Scan for the cell matching the given text and deliver its (X, Y) coordinate at center. 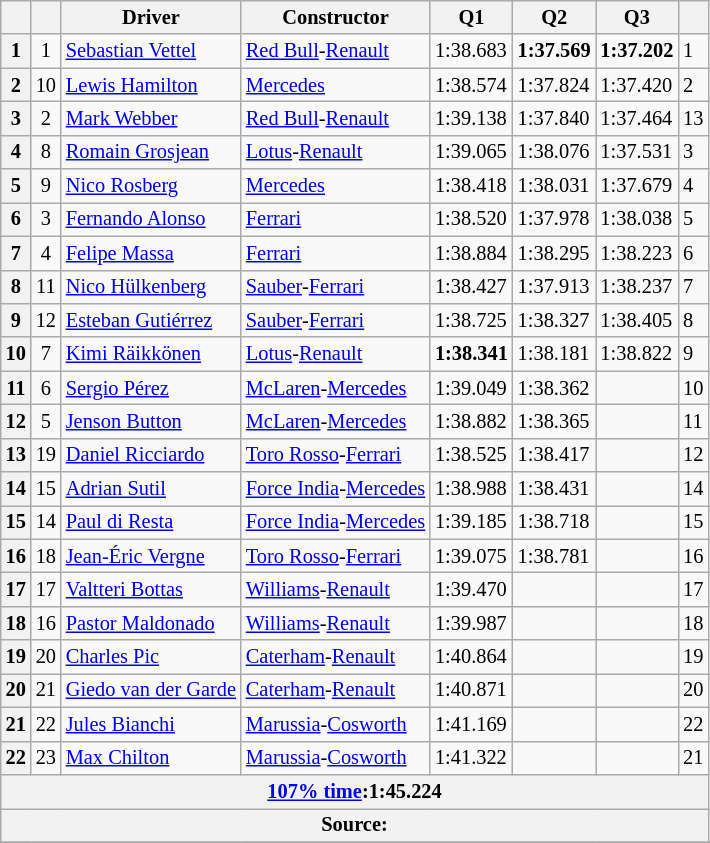
1:37.464 (638, 118)
Q2 (554, 17)
Driver (151, 17)
1:38.327 (554, 320)
Esteban Gutiérrez (151, 320)
1:39.470 (472, 589)
Romain Grosjean (151, 152)
Sebastian Vettel (151, 51)
1:39.185 (472, 522)
1:38.822 (638, 354)
1:39.049 (472, 388)
1:38.038 (638, 219)
23 (46, 758)
Q3 (638, 17)
1:38.223 (638, 253)
Source: (355, 825)
1:38.237 (638, 287)
Constructor (336, 17)
1:37.913 (554, 287)
Max Chilton (151, 758)
Nico Hülkenberg (151, 287)
1:38.431 (554, 489)
Kimi Räikkönen (151, 354)
1:38.781 (554, 556)
1:39.065 (472, 152)
1:40.864 (472, 657)
1:38.884 (472, 253)
Paul di Resta (151, 522)
1:37.978 (554, 219)
1:38.031 (554, 186)
Nico Rosberg (151, 186)
1:38.417 (554, 455)
Charles Pic (151, 657)
1:39.075 (472, 556)
1:37.202 (638, 51)
1:38.181 (554, 354)
Jules Bianchi (151, 724)
1:38.988 (472, 489)
Adrian Sutil (151, 489)
1:38.362 (554, 388)
1:37.824 (554, 85)
1:38.882 (472, 421)
1:37.531 (638, 152)
1:37.569 (554, 51)
Pastor Maldonado (151, 623)
107% time:1:45.224 (355, 791)
1:41.169 (472, 724)
1:41.322 (472, 758)
1:38.574 (472, 85)
Giedo van der Garde (151, 690)
Mark Webber (151, 118)
1:38.341 (472, 354)
1:39.987 (472, 623)
1:38.427 (472, 287)
1:38.520 (472, 219)
Q1 (472, 17)
Sergio Pérez (151, 388)
Daniel Ricciardo (151, 455)
1:38.525 (472, 455)
1:38.365 (554, 421)
Felipe Massa (151, 253)
Lewis Hamilton (151, 85)
1:38.418 (472, 186)
1:38.683 (472, 51)
1:38.076 (554, 152)
1:40.871 (472, 690)
Valtteri Bottas (151, 589)
1:38.718 (554, 522)
Jean-Éric Vergne (151, 556)
1:37.420 (638, 85)
1:39.138 (472, 118)
1:38.405 (638, 320)
1:37.840 (554, 118)
1:37.679 (638, 186)
1:38.295 (554, 253)
1:38.725 (472, 320)
Fernando Alonso (151, 219)
Jenson Button (151, 421)
